Output the (X, Y) coordinate of the center of the cell containing the given text.  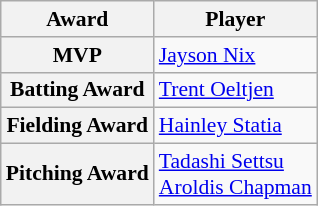
Batting Award (78, 90)
MVP (78, 55)
Trent Oeltjen (236, 90)
Pitching Award (78, 174)
Hainley Statia (236, 126)
Player (236, 19)
Tadashi Settsu Aroldis Chapman (236, 174)
Fielding Award (78, 126)
Jayson Nix (236, 55)
Award (78, 19)
